Detect which cell encompasses the target text, then output its (X, Y) center coordinate. 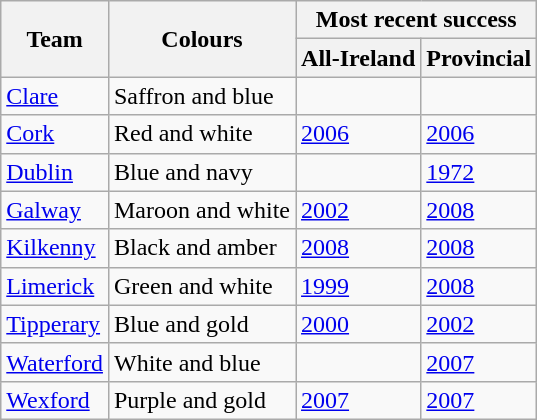
Red and white (202, 134)
Maroon and white (202, 210)
Waterford (55, 362)
Colours (202, 39)
Provincial (479, 58)
Kilkenny (55, 248)
Galway (55, 210)
1972 (479, 172)
Blue and gold (202, 324)
Saffron and blue (202, 96)
Green and white (202, 286)
Clare (55, 96)
Black and amber (202, 248)
Team (55, 39)
Tipperary (55, 324)
Cork (55, 134)
All-Ireland (358, 58)
Dublin (55, 172)
Limerick (55, 286)
White and blue (202, 362)
2000 (358, 324)
1999 (358, 286)
Wexford (55, 400)
Purple and gold (202, 400)
Blue and navy (202, 172)
Most recent success (416, 20)
